For the text-containing cell, return its midpoint in [x, y] coordinate format. 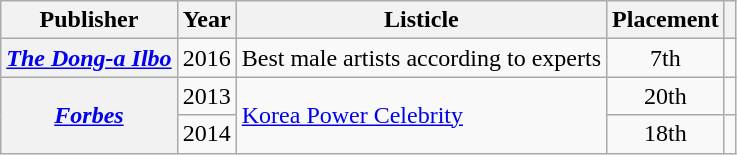
20th [666, 96]
7th [666, 58]
Korea Power Celebrity [421, 115]
2013 [206, 96]
Year [206, 20]
2016 [206, 58]
Best male artists according to experts [421, 58]
2014 [206, 134]
Publisher [89, 20]
Forbes [89, 115]
Listicle [421, 20]
Placement [666, 20]
18th [666, 134]
The Dong-a Ilbo [89, 58]
